Return the (X, Y) coordinate for the center point of the cell that contains the specified text.  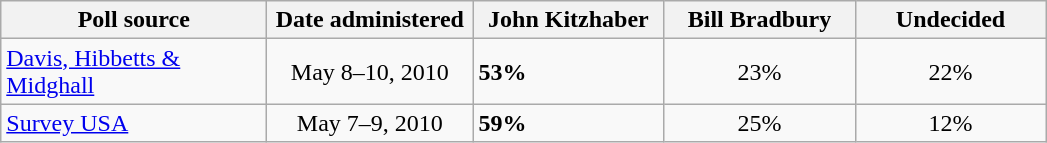
Bill Bradbury (760, 20)
53% (568, 72)
John Kitzhaber (568, 20)
22% (950, 72)
25% (760, 123)
12% (950, 123)
Date administered (370, 20)
59% (568, 123)
May 7–9, 2010 (370, 123)
Survey USA (134, 123)
May 8–10, 2010 (370, 72)
Davis, Hibbetts & Midghall (134, 72)
23% (760, 72)
Poll source (134, 20)
Undecided (950, 20)
